Return the (x, y) coordinate for the center point of the cell that contains the specified text.  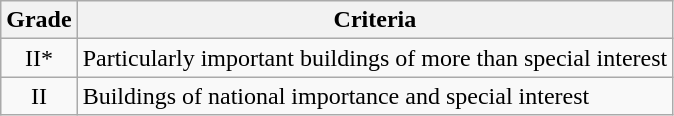
Criteria (375, 20)
II (39, 96)
Grade (39, 20)
Buildings of national importance and special interest (375, 96)
II* (39, 58)
Particularly important buildings of more than special interest (375, 58)
